Output the [x, y] coordinate of the center of the cell containing the given text.  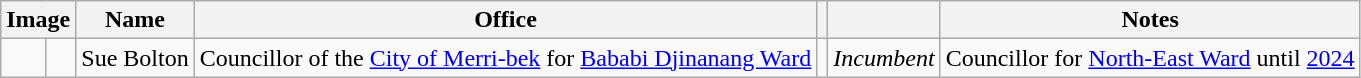
Name [135, 20]
Image [38, 20]
Sue Bolton [135, 58]
Councillor of the City of Merri-bek for Bababi Djinanang Ward [506, 58]
Councillor for North-East Ward until 2024 [1150, 58]
Office [506, 20]
Notes [1150, 20]
Incumbent [884, 58]
